Output the (x, y) coordinate of the center of the cell containing the given text.  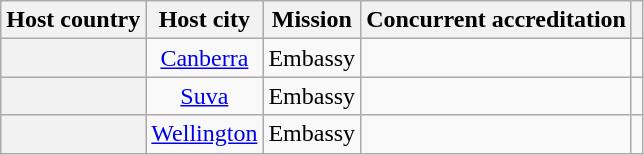
Mission (312, 20)
Host city (204, 20)
Canberra (204, 58)
Wellington (204, 134)
Host country (74, 20)
Concurrent accreditation (496, 20)
Suva (204, 96)
